Extract the (x, y) coordinate from the center of the cell holding the provided text.  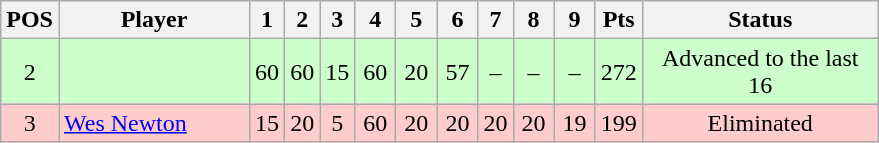
7 (496, 20)
Wes Newton (154, 123)
19 (574, 123)
POS (30, 20)
4 (376, 20)
199 (618, 123)
1 (268, 20)
Eliminated (760, 123)
Advanced to the last 16 (760, 72)
272 (618, 72)
57 (458, 72)
Pts (618, 20)
6 (458, 20)
Status (760, 20)
9 (574, 20)
8 (534, 20)
Player (154, 20)
